For the text-containing cell, return its midpoint in [x, y] coordinate format. 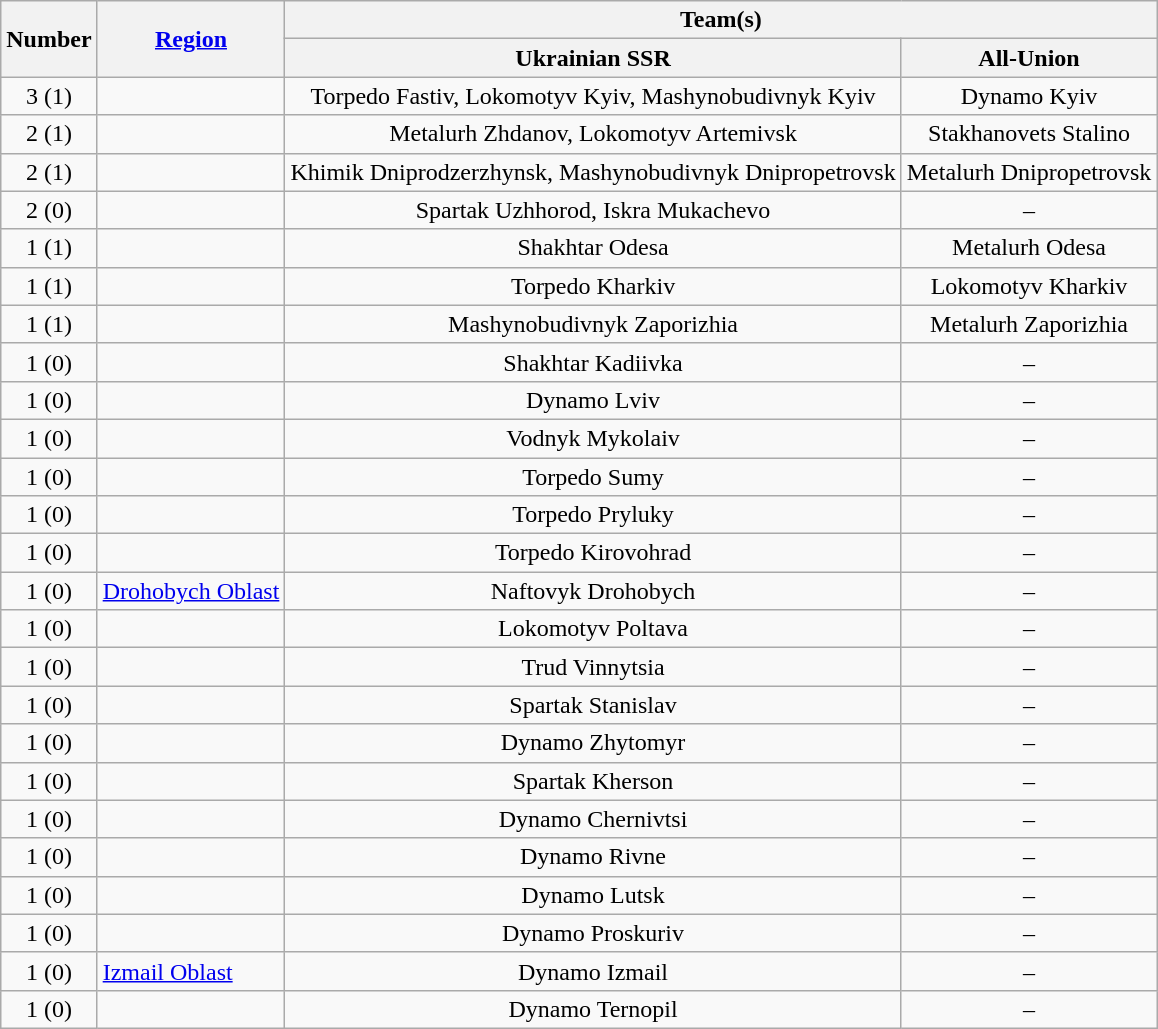
Torpedo Sumy [593, 477]
Spartak Uzhhorod, Iskra Mukachevo [593, 210]
Dynamo Zhytomyr [593, 743]
Lokomotyv Kharkiv [1029, 286]
Region [191, 39]
Drohobych Oblast [191, 591]
Khimik Dniprodzerzhynsk, Mashynobudivnyk Dnipropetrovsk [593, 172]
Shakhtar Odesa [593, 248]
Dynamo Ternopil [593, 1009]
Metalurh Odesa [1029, 248]
Spartak Stanislav [593, 705]
Mashynobudivnyk Zaporizhia [593, 324]
Naftovyk Drohobych [593, 591]
Dynamo Lviv [593, 400]
Vodnyk Mykolaiv [593, 438]
Torpedo Fastiv, Lokomotyv Kyiv, Mashynobudivnyk Kyiv [593, 96]
Trud Vinnytsia [593, 667]
Dynamo Chernivtsi [593, 819]
Stakhanovets Stalino [1029, 134]
2 (0) [49, 210]
Number [49, 39]
Metalurh Zaporizhia [1029, 324]
Metalurh Dnipropetrovsk [1029, 172]
Shakhtar Kadiivka [593, 362]
Torpedo Kirovohrad [593, 553]
Torpedo Pryluky [593, 515]
3 (1) [49, 96]
Spartak Kherson [593, 781]
Dynamo Kyiv [1029, 96]
Team(s) [721, 20]
Dynamo Proskuriv [593, 933]
Izmail Oblast [191, 971]
Dynamo Izmail [593, 971]
Lokomotyv Poltava [593, 629]
Dynamo Lutsk [593, 895]
All-Union [1029, 58]
Metalurh Zhdanov, Lokomotyv Artemivsk [593, 134]
Torpedo Kharkiv [593, 286]
Ukrainian SSR [593, 58]
Dynamo Rivne [593, 857]
